Search for the cell housing the specified text and yield its (X, Y) center coordinate. 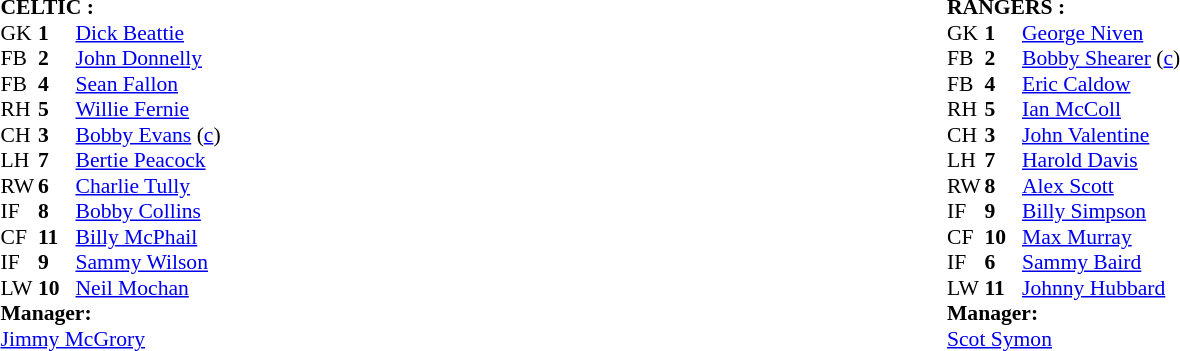
Dick Beattie (148, 33)
Charlie Tully (148, 186)
Bertie Peacock (148, 161)
John Donnelly (148, 59)
Neil Mochan (148, 288)
Bobby Shearer (c) (1101, 59)
Sammy Wilson (148, 263)
Bobby Evans (c) (148, 135)
Bobby Collins (148, 211)
John Valentine (1101, 135)
Harold Davis (1101, 161)
George Niven (1101, 33)
Eric Caldow (1101, 84)
Billy McPhail (148, 237)
Max Murray (1101, 237)
Alex Scott (1101, 186)
Willie Fernie (148, 109)
Billy Simpson (1101, 211)
Sean Fallon (148, 84)
Johnny Hubbard (1101, 288)
Sammy Baird (1101, 263)
Ian McColl (1101, 109)
